Locate the cell with the specified text and output its (x, y) center coordinate. 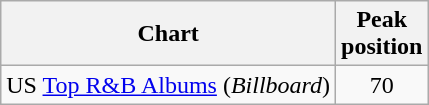
Chart (168, 34)
US Top R&B Albums (Billboard) (168, 85)
Peakposition (382, 34)
70 (382, 85)
